For the text-containing cell, return its midpoint in (x, y) coordinate format. 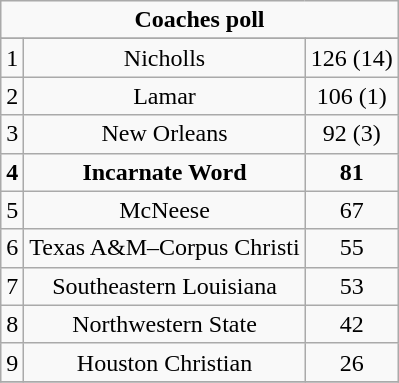
26 (352, 362)
Southeastern Louisiana (164, 286)
106 (1) (352, 96)
9 (12, 362)
2 (12, 96)
Nicholls (164, 58)
Coaches poll (200, 20)
Northwestern State (164, 324)
55 (352, 248)
Lamar (164, 96)
7 (12, 286)
42 (352, 324)
McNeese (164, 210)
67 (352, 210)
8 (12, 324)
5 (12, 210)
53 (352, 286)
New Orleans (164, 134)
Texas A&M–Corpus Christi (164, 248)
Incarnate Word (164, 172)
3 (12, 134)
81 (352, 172)
126 (14) (352, 58)
6 (12, 248)
92 (3) (352, 134)
4 (12, 172)
1 (12, 58)
Houston Christian (164, 362)
